From the cell containing the given text, extract its center point as [x, y] coordinate. 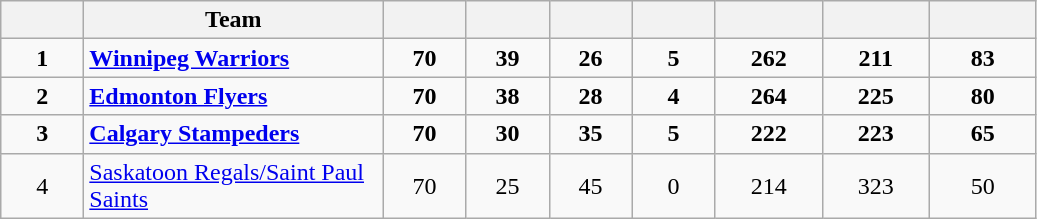
Saskatoon Regals/Saint Paul Saints [234, 186]
262 [768, 58]
25 [508, 186]
39 [508, 58]
80 [982, 96]
223 [876, 134]
225 [876, 96]
45 [590, 186]
3 [42, 134]
0 [674, 186]
1 [42, 58]
83 [982, 58]
323 [876, 186]
30 [508, 134]
Edmonton Flyers [234, 96]
264 [768, 96]
2 [42, 96]
214 [768, 186]
28 [590, 96]
65 [982, 134]
Winnipeg Warriors [234, 58]
38 [508, 96]
222 [768, 134]
35 [590, 134]
26 [590, 58]
Calgary Stampeders [234, 134]
Team [234, 20]
211 [876, 58]
50 [982, 186]
